From the cell containing the given text, extract its center point as (X, Y) coordinate. 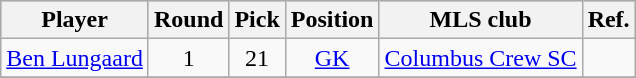
Player (75, 20)
1 (188, 58)
Columbus Crew SC (480, 58)
Ref. (608, 20)
Ben Lungaard (75, 58)
Round (188, 20)
MLS club (480, 20)
Position (332, 20)
GK (332, 58)
Pick (257, 20)
21 (257, 58)
